Find where the given text appears and provide that cell's center as (x, y) coordinate. 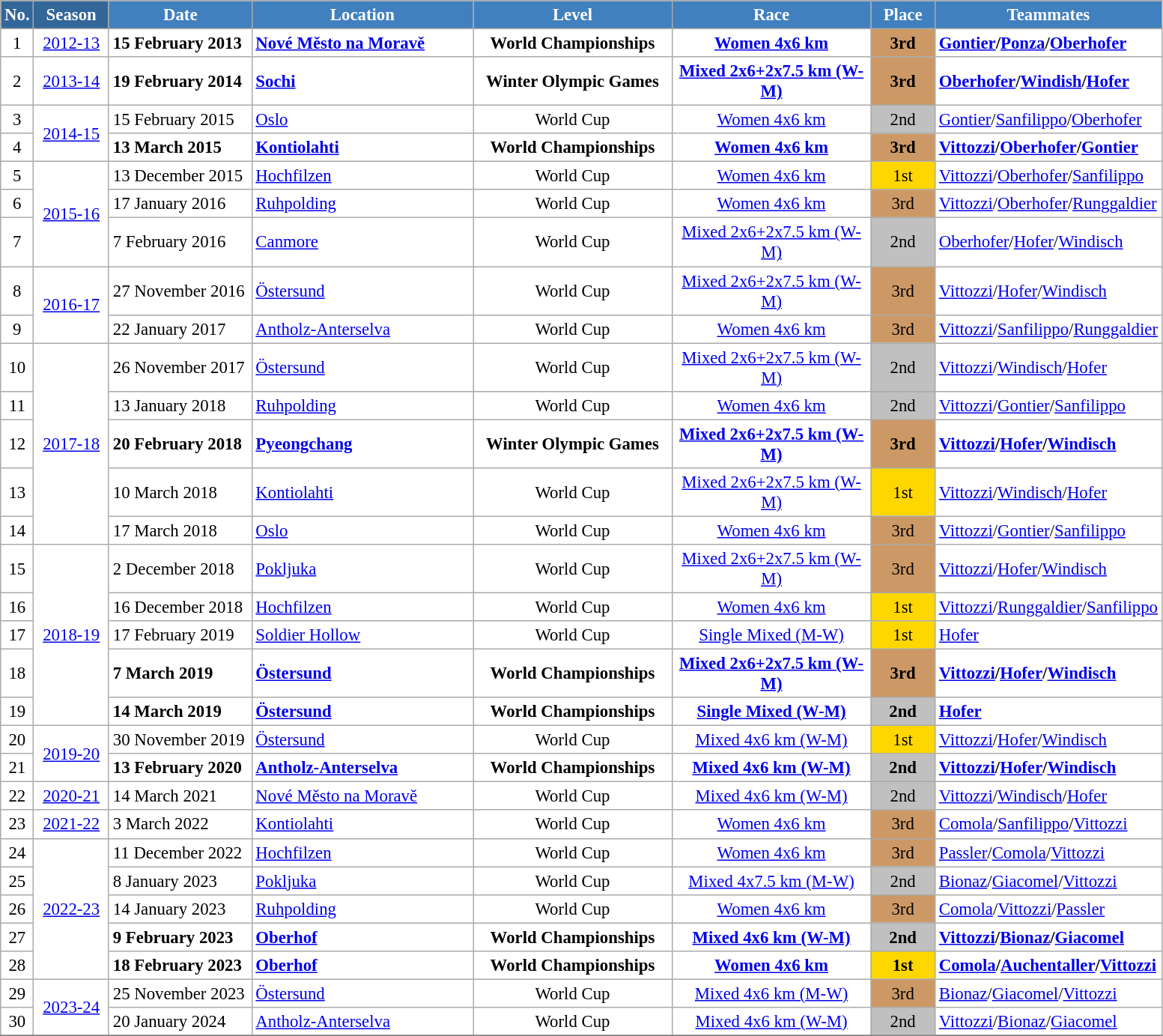
Comola/Vittozzi/Passler (1048, 909)
15 February 2015 (180, 120)
13 February 2020 (180, 768)
28 (17, 966)
7 (17, 243)
14 March 2019 (180, 712)
20 February 2018 (180, 443)
2 December 2018 (180, 569)
2018-19 (72, 635)
Comola/Auchentaller/Vittozzi (1048, 966)
15 (17, 569)
Vittozzi/Runggaldier/Sanfilippo (1048, 607)
Place (903, 15)
30 November 2019 (180, 740)
18 February 2023 (180, 966)
2 (17, 81)
2013-14 (72, 81)
16 (17, 607)
Race (771, 15)
15 February 2013 (180, 43)
12 (17, 443)
Mixed 4x7.5 km (M-W) (771, 881)
Date (180, 15)
Canmore (362, 243)
Location (362, 15)
25 November 2023 (180, 993)
Oberhofer/Windish/Hofer (1048, 81)
17 (17, 635)
2021-22 (72, 825)
Single Mixed (M-W) (771, 635)
16 December 2018 (180, 607)
11 December 2022 (180, 852)
2023-24 (72, 1007)
22 January 2017 (180, 329)
10 (17, 367)
20 (17, 740)
Soldier Hollow (362, 635)
Pyeongchang (362, 443)
19 February 2014 (180, 81)
2020-21 (72, 796)
17 March 2018 (180, 530)
8 January 2023 (180, 881)
7 February 2016 (180, 243)
19 (17, 712)
30 (17, 1022)
21 (17, 768)
20 January 2024 (180, 1022)
26 (17, 909)
14 March 2021 (180, 796)
4 (17, 148)
27 (17, 937)
Oberhofer/Hofer/Windisch (1048, 243)
26 November 2017 (180, 367)
6 (17, 205)
13 January 2018 (180, 405)
7 March 2019 (180, 674)
13 March 2015 (180, 148)
2014-15 (72, 133)
24 (17, 852)
17 January 2016 (180, 205)
Single Mixed (W-M) (771, 712)
8 (17, 291)
5 (17, 176)
Comola/Sanfilippo/Vittozzi (1048, 825)
18 (17, 674)
Teammates (1048, 15)
13 (17, 493)
2016-17 (72, 305)
Vittozzi/Oberhofer/Gontier (1048, 148)
9 February 2023 (180, 937)
3 March 2022 (180, 825)
10 March 2018 (180, 493)
Season (72, 15)
25 (17, 881)
Level (573, 15)
2019-20 (72, 754)
2015-16 (72, 214)
14 (17, 530)
3 (17, 120)
Vittozzi/Sanfilippo/Runggaldier (1048, 329)
14 January 2023 (180, 909)
17 February 2019 (180, 635)
29 (17, 993)
1 (17, 43)
Gontier/Ponza/Oberhofer (1048, 43)
Sochi (362, 81)
Passler/Comola/Vittozzi (1048, 852)
27 November 2016 (180, 291)
2012-13 (72, 43)
Mixed 4x6 km (M-W) (771, 993)
Vittozzi/Oberhofer/Sanfilippo (1048, 176)
9 (17, 329)
Vittozzi/Oberhofer/Runggaldier (1048, 205)
2022-23 (72, 909)
11 (17, 405)
23 (17, 825)
22 (17, 796)
13 December 2015 (180, 176)
2017-18 (72, 443)
Gontier/Sanfilippo/Oberhofer (1048, 120)
No. (17, 15)
